Search for the cell housing the specified text and yield its (x, y) center coordinate. 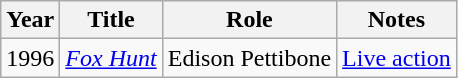
1996 (30, 58)
Role (249, 20)
Live action (397, 58)
Edison Pettibone (249, 58)
Fox Hunt (111, 58)
Notes (397, 20)
Title (111, 20)
Year (30, 20)
